Output the (x, y) coordinate of the center of the cell containing the given text.  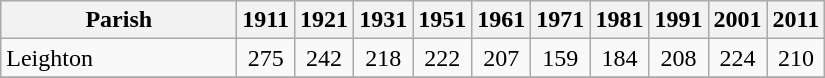
184 (620, 58)
1981 (620, 20)
207 (502, 58)
222 (442, 58)
218 (384, 58)
1971 (560, 20)
1931 (384, 20)
275 (266, 58)
Parish (119, 20)
224 (738, 58)
208 (678, 58)
1951 (442, 20)
1921 (324, 20)
242 (324, 58)
2011 (796, 20)
Leighton (119, 58)
1911 (266, 20)
1961 (502, 20)
2001 (738, 20)
1991 (678, 20)
159 (560, 58)
210 (796, 58)
